From the cell containing the given text, extract its center point as (x, y) coordinate. 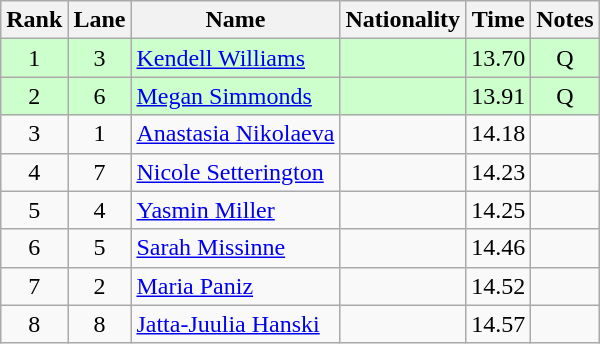
14.46 (498, 248)
Nationality (403, 20)
Rank (34, 20)
Sarah Missinne (236, 248)
14.23 (498, 172)
Yasmin Miller (236, 210)
Kendell Williams (236, 58)
Name (236, 20)
Megan Simmonds (236, 96)
14.57 (498, 324)
13.91 (498, 96)
Nicole Setterington (236, 172)
Lane (100, 20)
14.52 (498, 286)
Anastasia Nikolaeva (236, 134)
Maria Paniz (236, 286)
Time (498, 20)
Jatta-Juulia Hanski (236, 324)
Notes (565, 20)
13.70 (498, 58)
14.25 (498, 210)
14.18 (498, 134)
